Detect which cell encompasses the target text, then output its [X, Y] center coordinate. 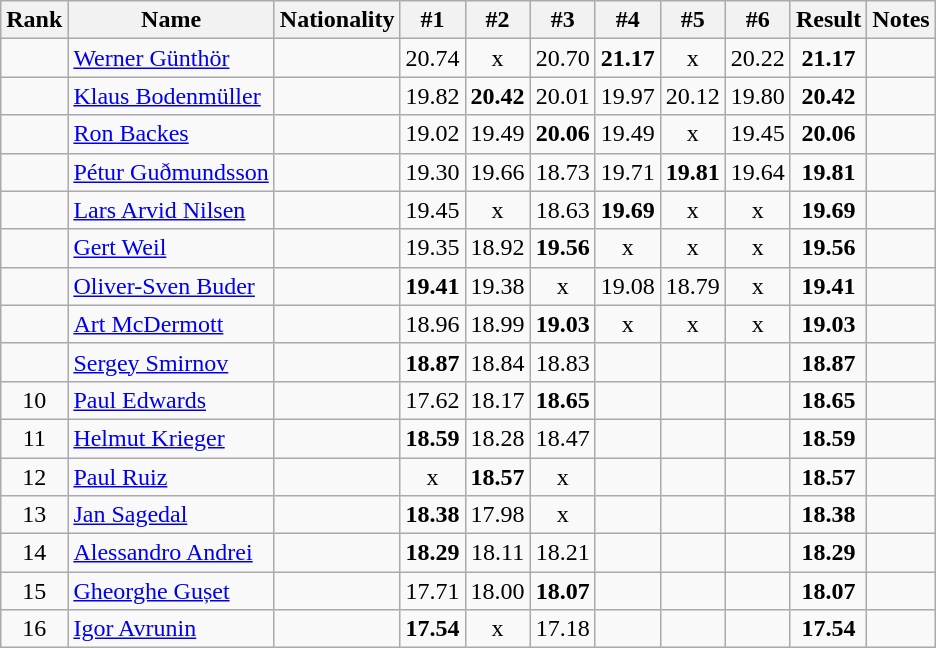
Nationality [337, 20]
Paul Edwards [171, 400]
Alessandro Andrei [171, 553]
18.84 [498, 362]
19.38 [498, 286]
19.97 [628, 96]
17.18 [562, 629]
19.80 [758, 96]
Pétur Guðmundsson [171, 172]
#1 [432, 20]
20.74 [432, 58]
15 [34, 591]
19.82 [432, 96]
18.73 [562, 172]
18.96 [432, 324]
17.62 [432, 400]
Werner Günthör [171, 58]
Result [828, 20]
18.00 [498, 591]
#3 [562, 20]
11 [34, 438]
#4 [628, 20]
Paul Ruiz [171, 477]
Rank [34, 20]
Name [171, 20]
Ron Backes [171, 134]
18.47 [562, 438]
18.11 [498, 553]
14 [34, 553]
18.21 [562, 553]
Klaus Bodenmüller [171, 96]
20.01 [562, 96]
Sergey Smirnov [171, 362]
18.63 [562, 210]
20.22 [758, 58]
10 [34, 400]
20.12 [692, 96]
16 [34, 629]
19.02 [432, 134]
17.71 [432, 591]
19.35 [432, 248]
19.08 [628, 286]
18.99 [498, 324]
19.66 [498, 172]
Gheorghe Gușet [171, 591]
18.28 [498, 438]
Gert Weil [171, 248]
#2 [498, 20]
13 [34, 515]
Notes [901, 20]
Igor Avrunin [171, 629]
Lars Arvid Nilsen [171, 210]
18.83 [562, 362]
18.92 [498, 248]
17.98 [498, 515]
19.30 [432, 172]
Helmut Krieger [171, 438]
Art McDermott [171, 324]
18.17 [498, 400]
Oliver-Sven Buder [171, 286]
#5 [692, 20]
19.71 [628, 172]
19.64 [758, 172]
20.70 [562, 58]
#6 [758, 20]
18.79 [692, 286]
Jan Sagedal [171, 515]
12 [34, 477]
